Scan for the cell matching the given text and deliver its [x, y] coordinate at center. 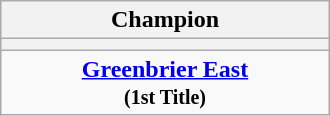
Greenbrier East(1st Title) [165, 82]
Champion [165, 20]
